Scan for the cell matching the given text and deliver its (x, y) coordinate at center. 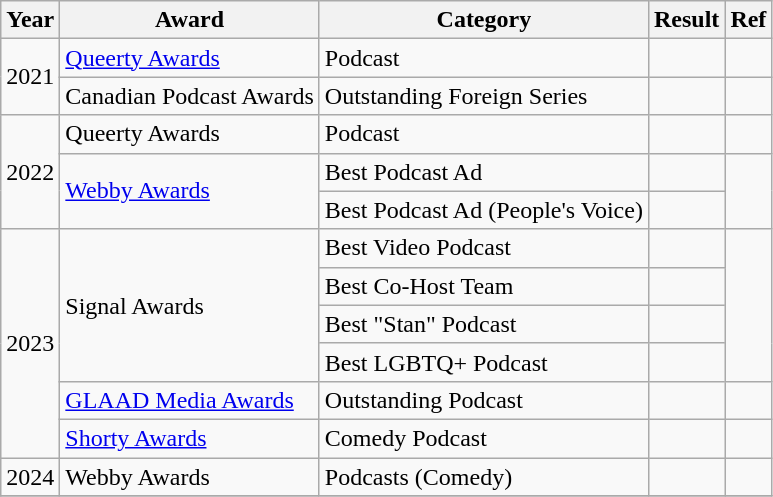
Ref (748, 20)
Outstanding Foreign Series (484, 96)
Podcasts (Comedy) (484, 477)
Shorty Awards (190, 438)
Comedy Podcast (484, 438)
Award (190, 20)
GLAAD Media Awards (190, 400)
Canadian Podcast Awards (190, 96)
Best Podcast Ad (People's Voice) (484, 210)
2023 (30, 343)
Best "Stan" Podcast (484, 324)
Best LGBTQ+ Podcast (484, 362)
Best Video Podcast (484, 248)
Category (484, 20)
2021 (30, 77)
Year (30, 20)
Outstanding Podcast (484, 400)
2022 (30, 172)
2024 (30, 477)
Best Podcast Ad (484, 172)
Signal Awards (190, 305)
Result (686, 20)
Best Co-Host Team (484, 286)
